For the text-containing cell, return its midpoint in (X, Y) coordinate format. 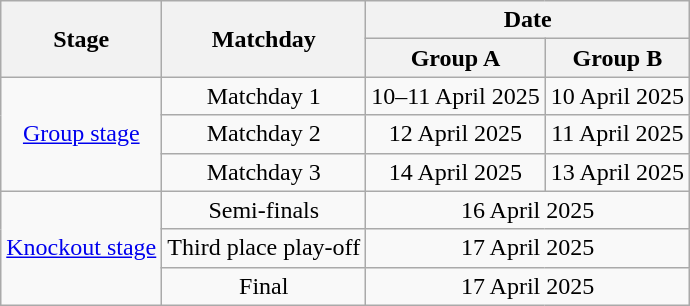
Semi-finals (264, 210)
12 April 2025 (456, 134)
10–11 April 2025 (456, 96)
Group stage (82, 134)
Final (264, 286)
16 April 2025 (528, 210)
Matchday 1 (264, 96)
Stage (82, 39)
Third place play-off (264, 248)
Date (528, 20)
10 April 2025 (617, 96)
14 April 2025 (456, 172)
Matchday 2 (264, 134)
Group A (456, 58)
13 April 2025 (617, 172)
Matchday (264, 39)
Matchday 3 (264, 172)
Group B (617, 58)
11 April 2025 (617, 134)
Knockout stage (82, 248)
